Pinpoint the cell where the given text exists, returning its [x, y] midpoint coordinate. 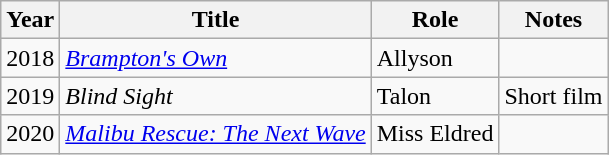
Allyson [435, 58]
Notes [554, 20]
2019 [30, 96]
2018 [30, 58]
2020 [30, 134]
Miss Eldred [435, 134]
Blind Sight [216, 96]
Year [30, 20]
Role [435, 20]
Brampton's Own [216, 58]
Title [216, 20]
Malibu Rescue: The Next Wave [216, 134]
Talon [435, 96]
Short film [554, 96]
